Provide the (X, Y) coordinate of the cell's center where the given text is located.  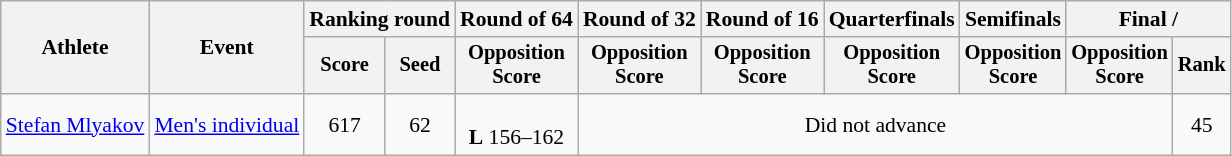
Rank (1202, 66)
45 (1202, 124)
Quarterfinals (892, 19)
Round of 64 (516, 19)
Event (226, 48)
Round of 32 (640, 19)
Score (344, 66)
L 156–162 (516, 124)
Round of 16 (762, 19)
Stefan Mlyakov (76, 124)
Ranking round (380, 19)
Final / (1148, 19)
Seed (420, 66)
Men's individual (226, 124)
Athlete (76, 48)
Semifinals (1014, 19)
62 (420, 124)
Did not advance (876, 124)
617 (344, 124)
